From the cell containing the given text, extract its center point as (X, Y) coordinate. 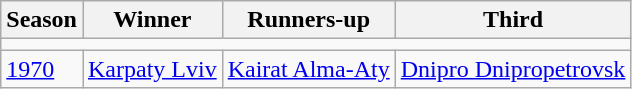
Runners-up (308, 20)
Season (42, 20)
Winner (152, 20)
Dnipro Dnipropetrovsk (513, 69)
Kairat Alma-Aty (308, 69)
1970 (42, 69)
Third (513, 20)
Karpaty Lviv (152, 69)
